Detect which cell encompasses the target text, then output its (x, y) center coordinate. 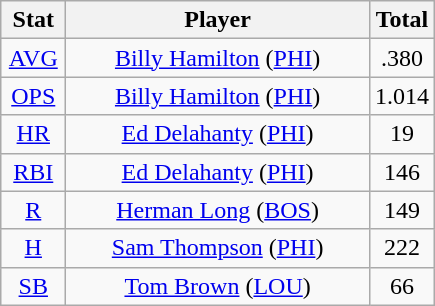
Sam Thompson (PHI) (218, 248)
R (34, 210)
19 (402, 134)
222 (402, 248)
66 (402, 286)
HR (34, 134)
146 (402, 172)
AVG (34, 58)
Herman Long (BOS) (218, 210)
Tom Brown (LOU) (218, 286)
H (34, 248)
.380 (402, 58)
RBI (34, 172)
Player (218, 20)
1.014 (402, 96)
Stat (34, 20)
Total (402, 20)
149 (402, 210)
SB (34, 286)
OPS (34, 96)
